Locate the cell with the specified text and output its (x, y) center coordinate. 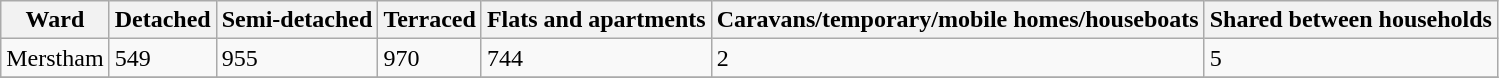
Flats and apartments (596, 20)
Detached (162, 20)
Terraced (430, 20)
Ward (55, 20)
970 (430, 58)
Caravans/temporary/mobile homes/houseboats (958, 20)
744 (596, 58)
Semi-detached (297, 20)
955 (297, 58)
Shared between households (1350, 20)
549 (162, 58)
2 (958, 58)
Merstham (55, 58)
5 (1350, 58)
